Extract the (X, Y) coordinate from the center of the cell holding the provided text.  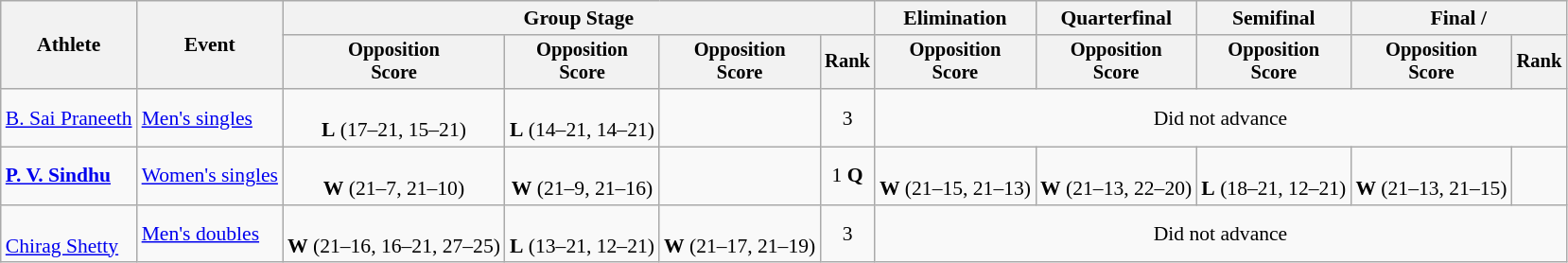
Men's singles (210, 117)
W (21–7, 21–10) (393, 176)
P. V. Sindhu (69, 176)
W (21–9, 21–16) (583, 176)
L (17–21, 15–21) (393, 117)
L (14–21, 14–21) (583, 117)
Semifinal (1273, 18)
L (18–21, 12–21) (1273, 176)
L (13–21, 12–21) (583, 235)
Final / (1458, 18)
W (21–15, 21–13) (955, 176)
Women's singles (210, 176)
Chirag Shetty (69, 235)
B. Sai Praneeth (69, 117)
Quarterfinal (1116, 18)
1 Q (847, 176)
Elimination (955, 18)
Men's doubles (210, 235)
W (21–13, 21–15) (1431, 176)
Athlete (69, 45)
Group Stage (579, 18)
W (21–13, 22–20) (1116, 176)
W (21–17, 21–19) (740, 235)
W (21–16, 16–21, 27–25) (393, 235)
Event (210, 45)
